Return the (X, Y) coordinate for the center point of the cell that contains the specified text.  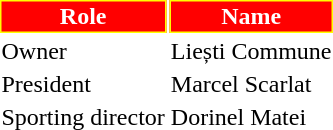
Role (83, 16)
Owner (83, 51)
Marcel Scarlat (251, 84)
President (83, 84)
Liești Commune (251, 51)
Name (251, 16)
